Scan for the cell matching the given text and deliver its (x, y) coordinate at center. 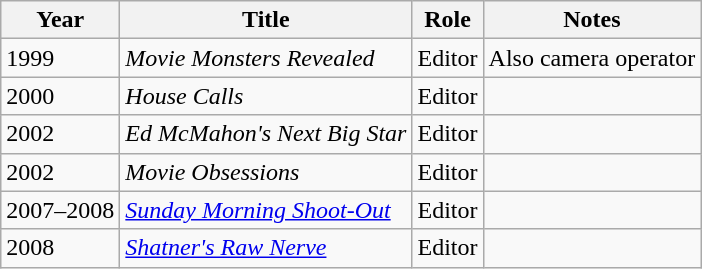
House Calls (266, 96)
1999 (60, 58)
Notes (592, 20)
Also camera operator (592, 58)
Ed McMahon's Next Big Star (266, 134)
Role (448, 20)
Year (60, 20)
Movie Monsters Revealed (266, 58)
2000 (60, 96)
2008 (60, 248)
2007–2008 (60, 210)
Shatner's Raw Nerve (266, 248)
Movie Obsessions (266, 172)
Sunday Morning Shoot-Out (266, 210)
Title (266, 20)
